Determine the (x, y) coordinate at the center of the cell enclosing the given text.  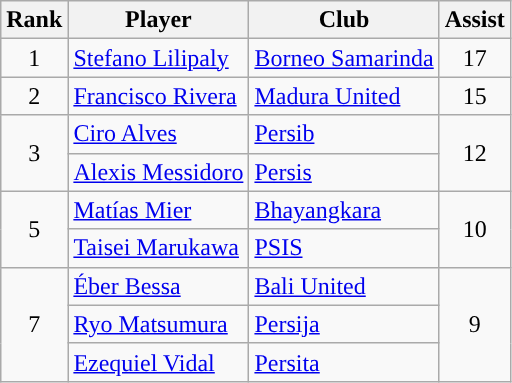
Assist (474, 20)
2 (34, 96)
Taisei Marukawa (158, 248)
7 (34, 324)
Alexis Messidoro (158, 172)
Éber Bessa (158, 286)
PSIS (344, 248)
Persita (344, 362)
Ezequiel Vidal (158, 362)
Bhayangkara (344, 210)
Francisco Rivera (158, 96)
Player (158, 20)
10 (474, 229)
Persis (344, 172)
Ciro Alves (158, 134)
Matías Mier (158, 210)
Bali United (344, 286)
Madura United (344, 96)
12 (474, 153)
Club (344, 20)
Rank (34, 20)
1 (34, 58)
Borneo Samarinda (344, 58)
Persib (344, 134)
3 (34, 153)
Persija (344, 324)
Stefano Lilipaly (158, 58)
15 (474, 96)
5 (34, 229)
Ryo Matsumura (158, 324)
17 (474, 58)
9 (474, 324)
